Provide the [X, Y] coordinate of the cell's center where the given text is located.  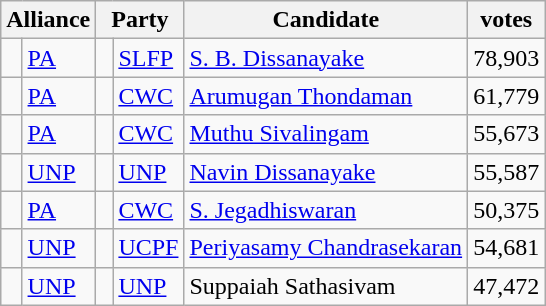
votes [506, 20]
61,779 [506, 96]
Muthu Sivalingam [326, 134]
Arumugan Thondaman [326, 96]
54,681 [506, 248]
50,375 [506, 210]
Navin Dissanayake [326, 172]
UCPF [148, 248]
78,903 [506, 58]
Party [140, 20]
Alliance [48, 20]
47,472 [506, 286]
Suppaiah Sathasivam [326, 286]
SLFP [148, 58]
S. B. Dissanayake [326, 58]
S. Jegadhiswaran [326, 210]
55,587 [506, 172]
Candidate [326, 20]
55,673 [506, 134]
Periyasamy Chandrasekaran [326, 248]
